Identify which cell holds the provided text, then report its [X, Y] central coordinate. 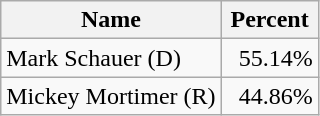
44.86% [270, 96]
Percent [270, 20]
Mickey Mortimer (R) [111, 96]
Name [111, 20]
55.14% [270, 58]
Mark Schauer (D) [111, 58]
